Provide the [x, y] coordinate of the cell's center where the given text is located.  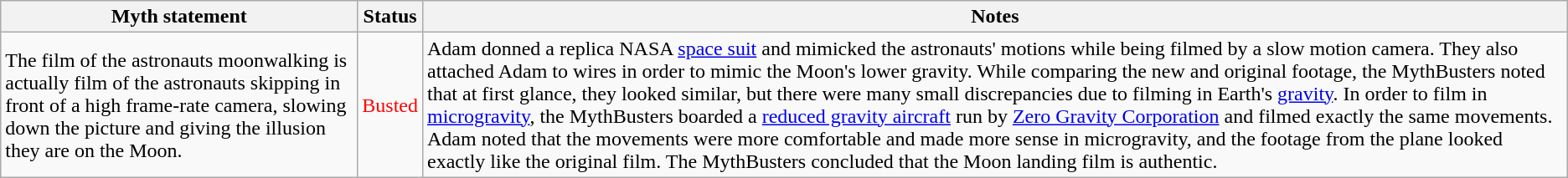
Notes [995, 17]
Busted [390, 105]
Myth statement [179, 17]
Status [390, 17]
